Find where the given text appears and provide that cell's center as [x, y] coordinate. 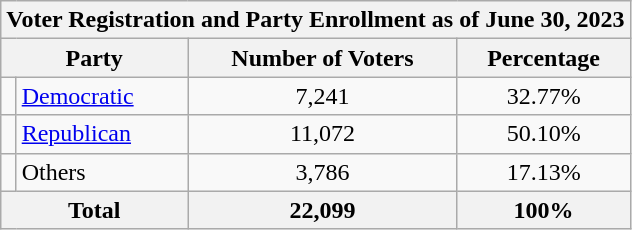
7,241 [323, 96]
Total [94, 210]
Number of Voters [323, 58]
50.10% [544, 134]
Republican [102, 134]
17.13% [544, 172]
11,072 [323, 134]
Percentage [544, 58]
Voter Registration and Party Enrollment as of June 30, 2023 [316, 20]
Democratic [102, 96]
Party [94, 58]
Others [102, 172]
32.77% [544, 96]
100% [544, 210]
22,099 [323, 210]
3,786 [323, 172]
